Find where the given text appears and provide that cell's center as [X, Y] coordinate. 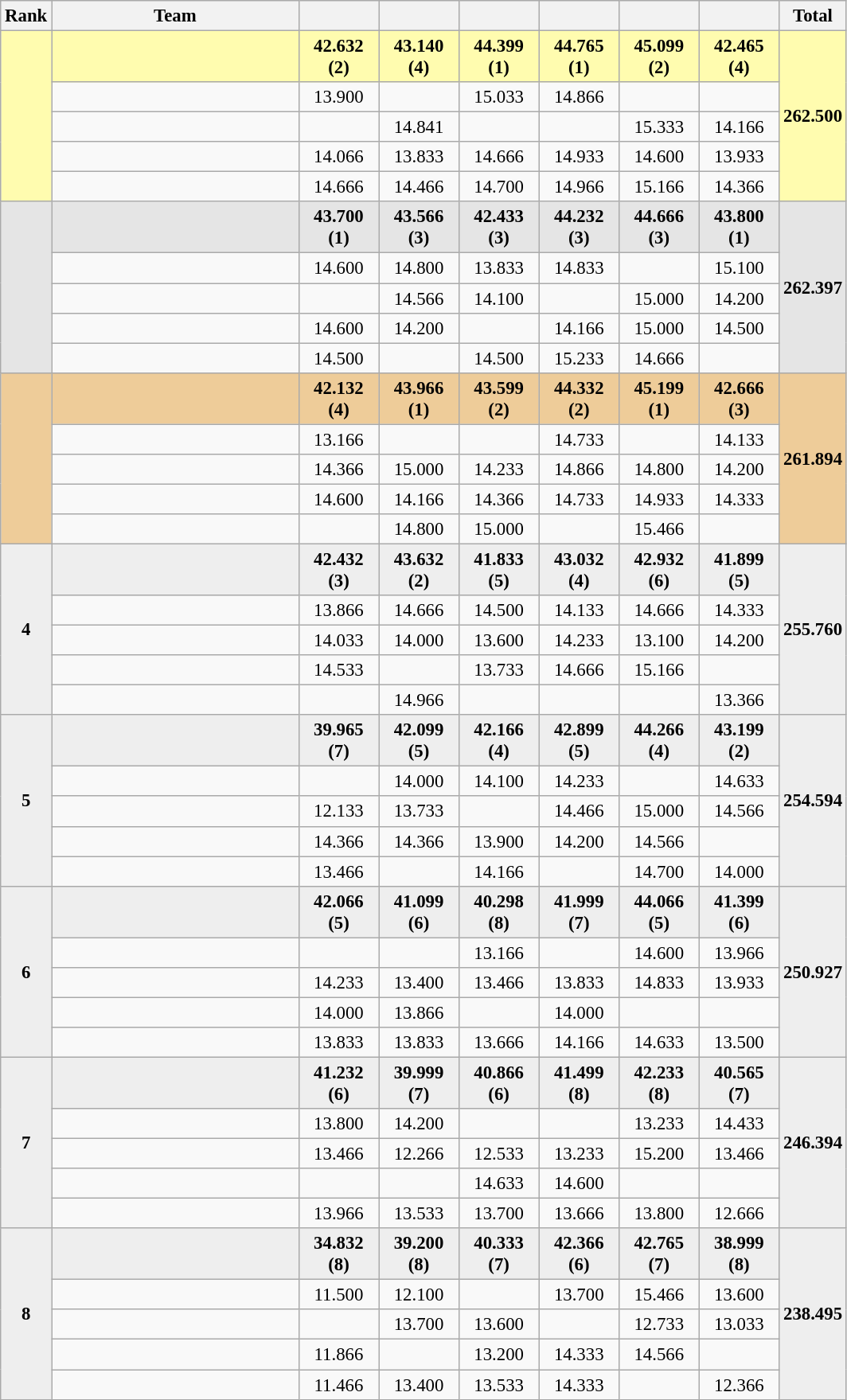
12.533 [498, 1154]
8 [26, 1313]
44.232 (3) [580, 228]
5 [26, 801]
12.366 [739, 1385]
39.965 (7) [339, 740]
13.366 [739, 700]
38.999 (8) [739, 1254]
12.666 [739, 1214]
41.399 (6) [739, 912]
40.565 (7) [739, 1082]
43.700 (1) [339, 228]
43.140 (4) [419, 57]
42.166 (4) [498, 740]
42.132 (4) [339, 398]
42.099 (5) [419, 740]
261.894 [814, 458]
15.100 [739, 268]
41.232 (6) [339, 1082]
15.233 [580, 358]
42.899 (5) [580, 740]
6 [26, 971]
43.632 (2) [419, 570]
Total [814, 16]
12.266 [419, 1154]
42.465 (4) [739, 57]
43.032 (4) [580, 570]
42.432 (3) [339, 570]
12.733 [659, 1325]
43.966 (1) [419, 398]
45.199 (1) [659, 398]
14.841 [419, 127]
254.594 [814, 801]
40.866 (6) [498, 1082]
246.394 [814, 1143]
14.066 [339, 157]
13.500 [739, 1043]
43.599 (2) [498, 398]
39.999 (7) [419, 1082]
13.033 [739, 1325]
15.333 [659, 127]
250.927 [814, 971]
11.500 [339, 1295]
45.099 (2) [659, 57]
262.397 [814, 288]
42.765 (7) [659, 1254]
42.666 (3) [739, 398]
41.999 (7) [580, 912]
44.066 (5) [659, 912]
262.500 [814, 116]
15.033 [498, 97]
44.765 (1) [580, 57]
42.233 (8) [659, 1082]
42.932 (6) [659, 570]
42.632 (2) [339, 57]
43.199 (2) [739, 740]
43.566 (3) [419, 228]
39.200 (8) [419, 1254]
238.495 [814, 1313]
44.332 (2) [580, 398]
Team [175, 16]
34.832 (8) [339, 1254]
41.833 (5) [498, 570]
11.866 [339, 1355]
14.533 [339, 670]
14.433 [739, 1124]
44.666 (3) [659, 228]
11.466 [339, 1385]
41.499 (8) [580, 1082]
12.100 [419, 1295]
41.899 (5) [739, 570]
40.333 (7) [498, 1254]
44.266 (4) [659, 740]
40.298 (8) [498, 912]
43.800 (1) [739, 228]
13.100 [659, 641]
41.099 (6) [419, 912]
15.200 [659, 1154]
42.366 (6) [580, 1254]
42.066 (5) [339, 912]
13.200 [498, 1355]
44.399 (1) [498, 57]
4 [26, 629]
12.133 [339, 812]
14.033 [339, 641]
Rank [26, 16]
42.433 (3) [498, 228]
255.760 [814, 629]
7 [26, 1143]
